Identify which cell holds the provided text, then report its [x, y] central coordinate. 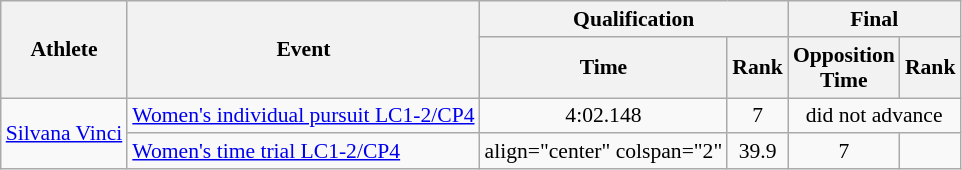
Women's time trial LC1-2/CP4 [303, 152]
4:02.148 [604, 116]
Event [303, 50]
did not advance [874, 116]
Women's individual pursuit LC1-2/CP4 [303, 116]
OppositionTime [844, 68]
Final [874, 19]
Silvana Vinci [64, 134]
Athlete [64, 50]
39.9 [758, 152]
align="center" colspan="2" [604, 152]
Qualification [634, 19]
Time [604, 68]
